Provide the [x, y] coordinate of the cell's center where the given text is located.  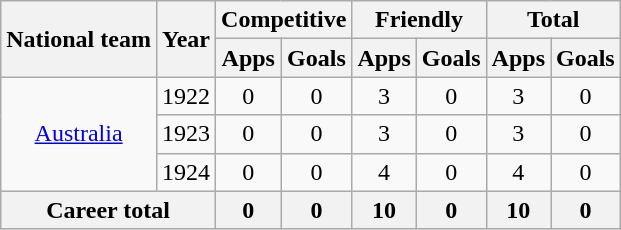
Career total [108, 210]
Total [553, 20]
Year [186, 39]
Friendly [419, 20]
National team [79, 39]
1924 [186, 172]
1922 [186, 96]
Australia [79, 134]
1923 [186, 134]
Competitive [284, 20]
